Capture the cell that displays the provided text and extract its (X, Y) central coordinate. 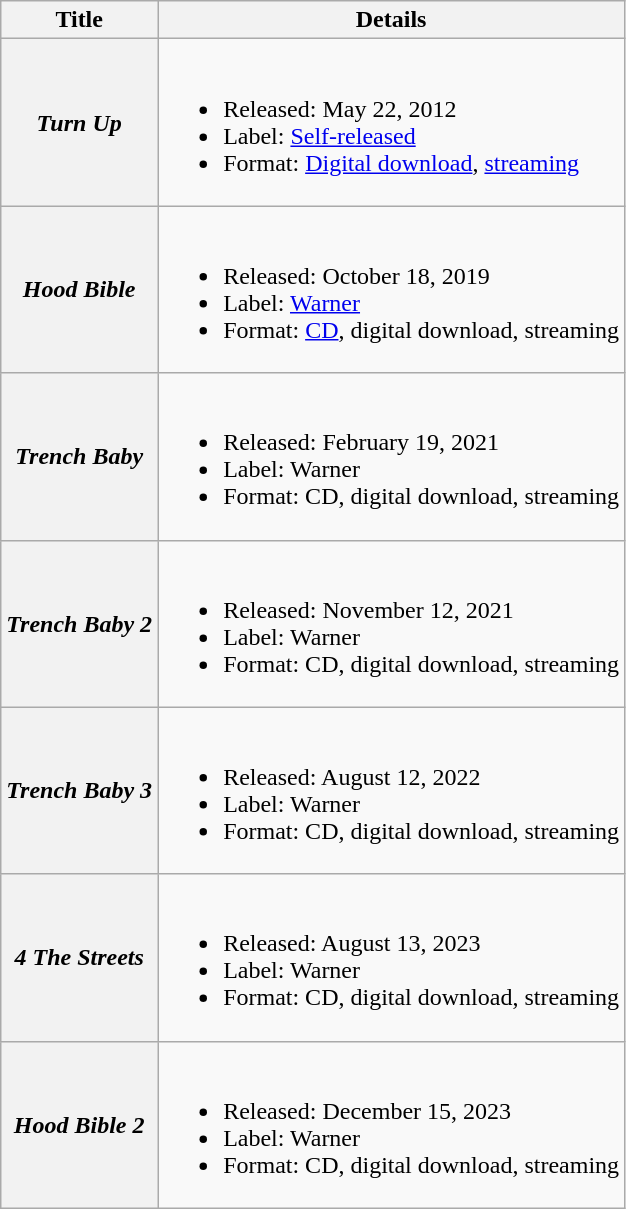
Trench Baby 2 (80, 624)
Turn Up (80, 122)
Released: May 22, 2012Label: Self-releasedFormat: Digital download, streaming (392, 122)
Trench Baby 3 (80, 790)
Released: December 15, 2023Label: WarnerFormat: CD, digital download, streaming (392, 1124)
Title (80, 20)
Hood Bible (80, 290)
4 The Streets (80, 958)
Released: February 19, 2021Label: WarnerFormat: CD, digital download, streaming (392, 456)
Released: October 18, 2019Label: WarnerFormat: CD, digital download, streaming (392, 290)
Hood Bible 2 (80, 1124)
Released: August 12, 2022Label: WarnerFormat: CD, digital download, streaming (392, 790)
Details (392, 20)
Released: November 12, 2021Label: WarnerFormat: CD, digital download, streaming (392, 624)
Released: August 13, 2023Label: WarnerFormat: CD, digital download, streaming (392, 958)
Trench Baby (80, 456)
